Pinpoint the cell where the given text exists, returning its [X, Y] midpoint coordinate. 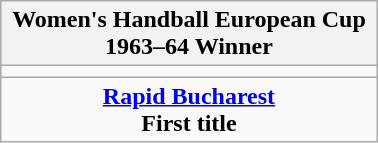
Women's Handball European Cup 1963–64 Winner [189, 34]
Rapid BucharestFirst title [189, 110]
